Scan for the cell matching the given text and deliver its (x, y) coordinate at center. 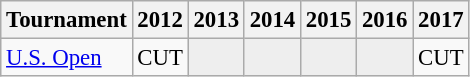
2015 (328, 20)
2017 (441, 20)
Tournament (66, 20)
2014 (272, 20)
U.S. Open (66, 58)
2013 (216, 20)
2012 (160, 20)
2016 (385, 20)
